Identify which cell holds the provided text, then report its [x, y] central coordinate. 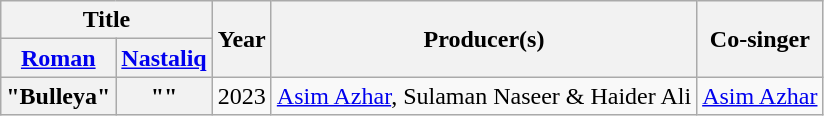
Title [106, 20]
"Bulleya" [58, 96]
Co-singer [760, 39]
Nastaliq [164, 58]
Asim Azhar, Sulaman Naseer & Haider Ali [484, 96]
Asim Azhar [760, 96]
Year [242, 39]
"" [164, 96]
Producer(s) [484, 39]
Roman [58, 58]
2023 [242, 96]
